Provide the [X, Y] coordinate of the cell's center where the given text is located.  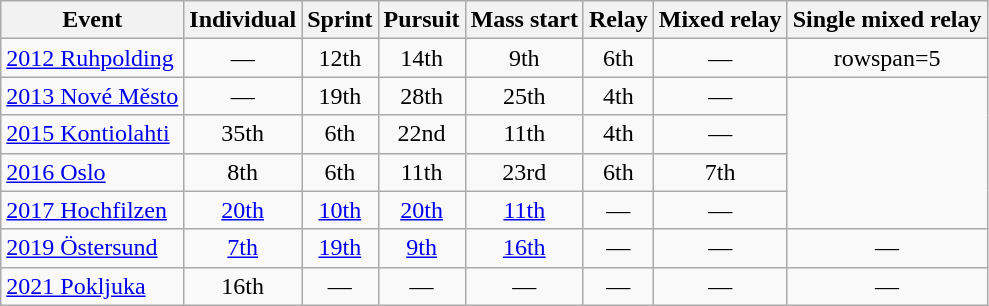
23rd [524, 172]
14th [422, 58]
2016 Oslo [92, 172]
2021 Pokljuka [92, 286]
Pursuit [422, 20]
2019 Östersund [92, 248]
22nd [422, 134]
Individual [243, 20]
rowspan=5 [887, 58]
2015 Kontiolahti [92, 134]
Mixed relay [720, 20]
Event [92, 20]
2013 Nové Město [92, 96]
25th [524, 96]
Mass start [524, 20]
28th [422, 96]
8th [243, 172]
2012 Ruhpolding [92, 58]
10th [340, 210]
Sprint [340, 20]
Single mixed relay [887, 20]
2017 Hochfilzen [92, 210]
35th [243, 134]
12th [340, 58]
Relay [618, 20]
